Detect which cell encompasses the target text, then output its (x, y) center coordinate. 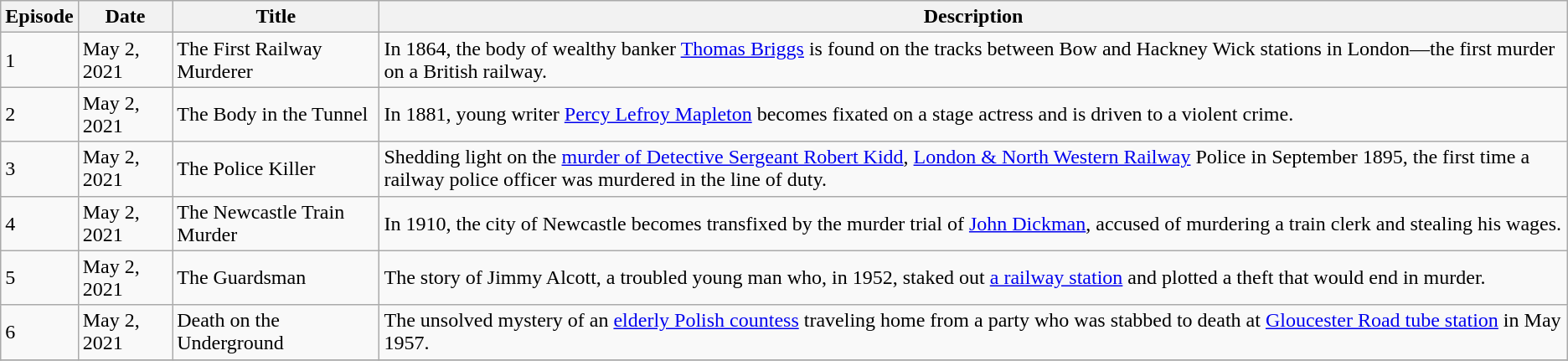
6 (39, 332)
The Guardsman (276, 278)
Date (125, 17)
Episode (39, 17)
The unsolved mystery of an elderly Polish countess traveling home from a party who was stabbed to death at Gloucester Road tube station in May 1957. (973, 332)
3 (39, 169)
The First Railway Murderer (276, 60)
Death on the Underground (276, 332)
The Newcastle Train Murder (276, 223)
1 (39, 60)
The story of Jimmy Alcott, a troubled young man who, in 1952, staked out a railway station and plotted a theft that would end in murder. (973, 278)
In 1910, the city of Newcastle becomes transfixed by the murder trial of John Dickman, accused of murdering a train clerk and stealing his wages. (973, 223)
Description (973, 17)
In 1881, young writer Percy Lefroy Mapleton becomes fixated on a stage actress and is driven to a violent crime. (973, 114)
2 (39, 114)
5 (39, 278)
Title (276, 17)
The Body in the Tunnel (276, 114)
The Police Killer (276, 169)
4 (39, 223)
